Return (X, Y) of the center of cell containing provided text 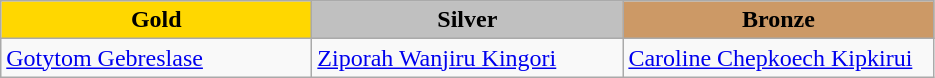
Gold (156, 20)
Silver (468, 20)
Bronze (778, 20)
Ziporah Wanjiru Kingori (468, 58)
Gotytom Gebreslase (156, 58)
Caroline Chepkoech Kipkirui (778, 58)
